Scan for the cell matching the given text and deliver its [X, Y] coordinate at center. 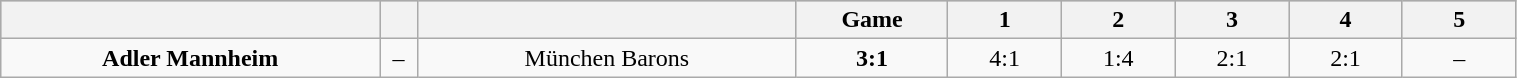
Adler Mannheim [190, 58]
4 [1346, 20]
1 [1005, 20]
4:1 [1005, 58]
1:4 [1118, 58]
Game [872, 20]
5 [1459, 20]
2 [1118, 20]
3 [1232, 20]
München Barons [606, 58]
3:1 [872, 58]
